Search for the cell housing the specified text and yield its [X, Y] center coordinate. 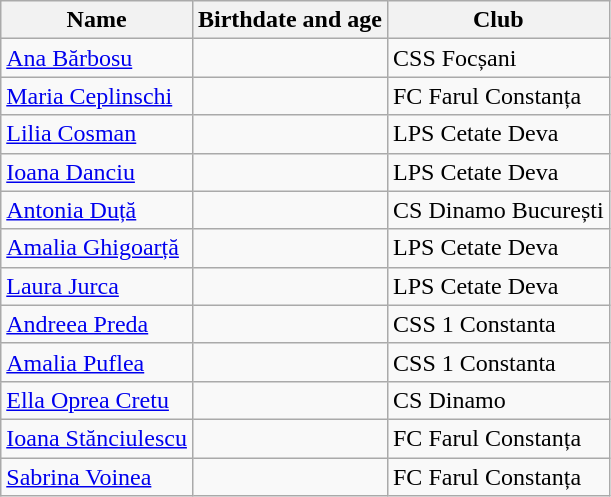
Ella Oprea Cretu [97, 400]
Club [498, 20]
Ioana Danciu [97, 172]
Sabrina Voinea [97, 477]
Lilia Cosman [97, 134]
CSS Focșani [498, 58]
CS Dinamo București [498, 210]
Ana Bărbosu [97, 58]
Laura Jurca [97, 286]
Amalia Puflea [97, 362]
Andreea Preda [97, 324]
Ioana Stănciulescu [97, 438]
Name [97, 20]
CS Dinamo [498, 400]
Birthdate and age [290, 20]
Maria Ceplinschi [97, 96]
Amalia Ghigoarță [97, 248]
Antonia Duță [97, 210]
